Return [x, y] of the center of cell containing provided text 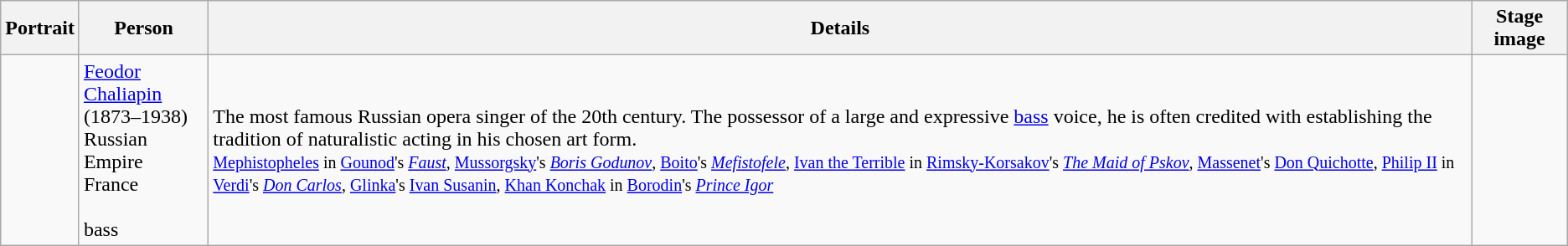
Portrait [40, 28]
Stage image [1519, 28]
Person [143, 28]
Feodor Chaliapin(1873–1938)Russian EmpireFrancebass [143, 151]
Details [840, 28]
